Capture the cell that displays the provided text and extract its (x, y) central coordinate. 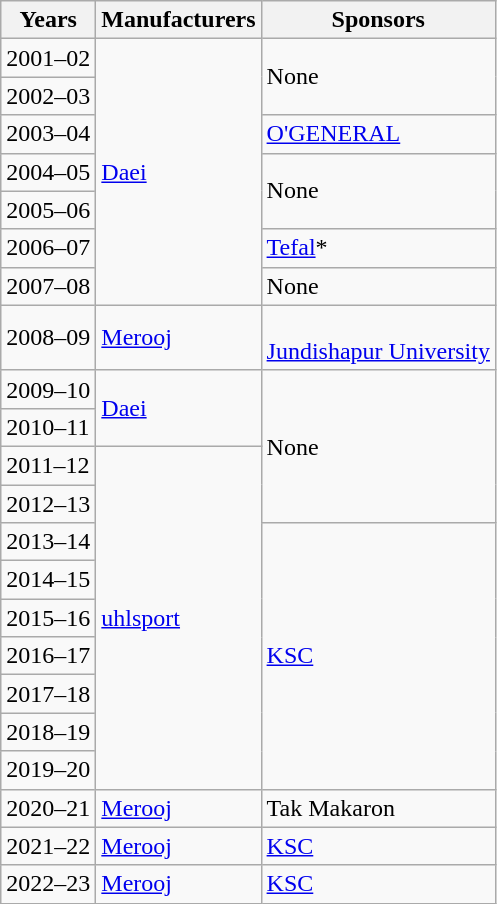
Years (48, 20)
O'GENERAL (378, 134)
uhlsport (178, 618)
2003–04 (48, 134)
2014–15 (48, 580)
Manufacturers (178, 20)
2013–14 (48, 542)
2019–20 (48, 770)
2015–16 (48, 618)
2017–18 (48, 694)
2008–09 (48, 338)
2001–02 (48, 58)
2009–10 (48, 389)
2012–13 (48, 503)
2010–11 (48, 427)
Tak Makaron (378, 808)
2007–08 (48, 286)
2018–19 (48, 732)
2020–21 (48, 808)
Tefal* (378, 248)
Jundishapur University (378, 338)
Sponsors (378, 20)
2011–12 (48, 465)
2005–06 (48, 210)
2021–22 (48, 846)
2002–03 (48, 96)
2004–05 (48, 172)
2022–23 (48, 884)
2006–07 (48, 248)
2016–17 (48, 656)
